Find where the given text appears and provide that cell's center as [x, y] coordinate. 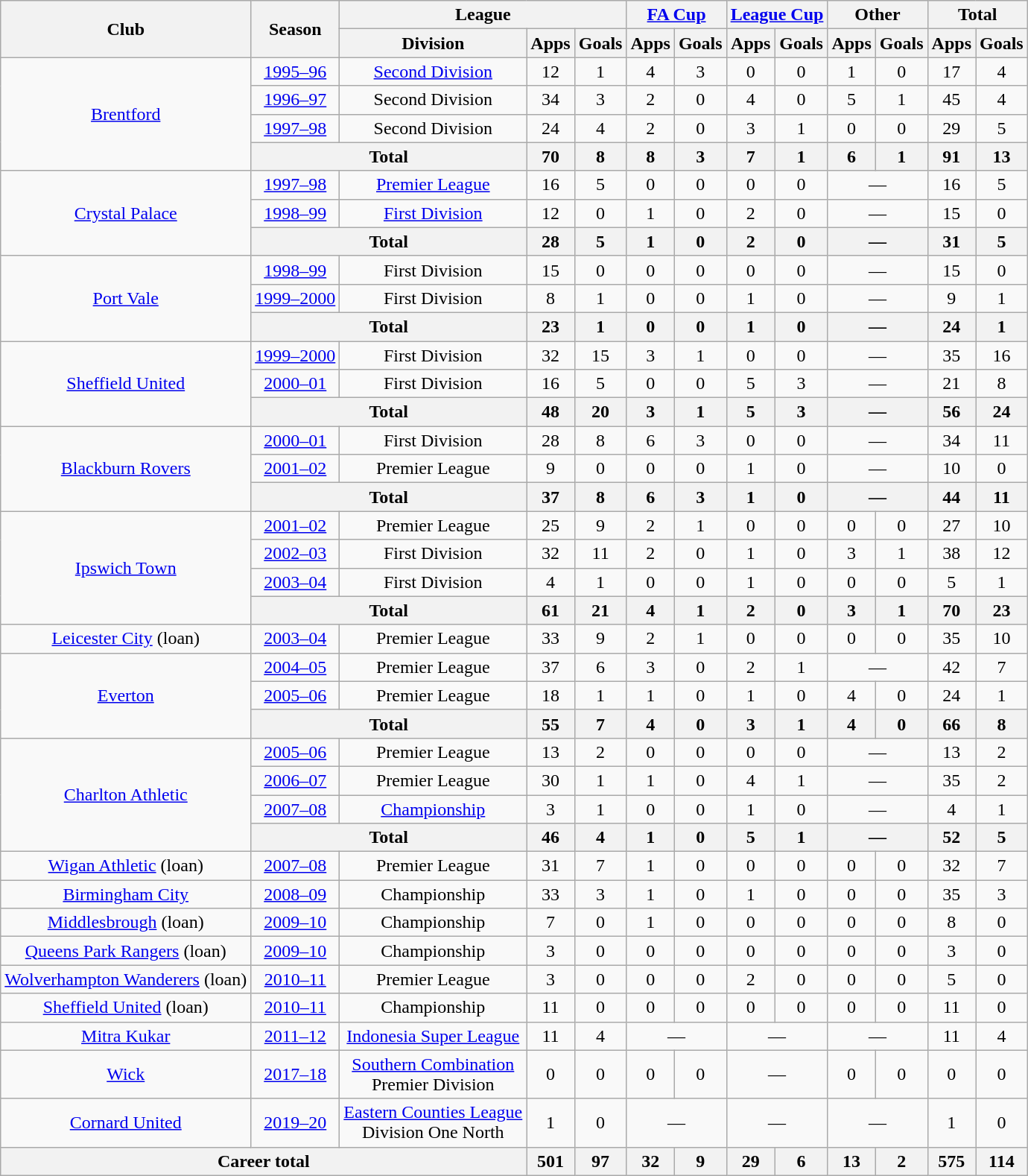
55 [551, 724]
42 [951, 667]
Cornard United [126, 1122]
Division [434, 43]
91 [951, 157]
Wick [126, 1075]
Mitra Kukar [126, 1036]
Wolverhampton Wanderers (loan) [126, 979]
FA Cup [676, 15]
25 [551, 525]
Birmingham City [126, 894]
48 [551, 412]
30 [551, 780]
Blackburn Rovers [126, 469]
20 [600, 412]
1995–96 [295, 72]
Middlesbrough (loan) [126, 923]
2017–18 [295, 1075]
Port Vale [126, 298]
17 [951, 72]
38 [951, 554]
2002–03 [295, 554]
Leicester City (loan) [126, 639]
66 [951, 724]
Club [126, 29]
575 [951, 1161]
56 [951, 412]
Southern CombinationPremier Division [434, 1075]
Eastern Counties LeagueDivision One North [434, 1122]
2004–05 [295, 667]
97 [600, 1161]
Charlton Athletic [126, 794]
1996–97 [295, 100]
League Cup [777, 15]
Everton [126, 695]
Sheffield United (loan) [126, 1008]
501 [551, 1161]
Wigan Athletic (loan) [126, 866]
2006–07 [295, 780]
Brentford [126, 114]
114 [1002, 1161]
2008–09 [295, 894]
45 [951, 100]
2011–12 [295, 1036]
Crystal Palace [126, 213]
Indonesia Super League [434, 1036]
52 [951, 838]
Career total [264, 1161]
Queens Park Rangers (loan) [126, 951]
46 [551, 838]
2019–20 [295, 1122]
Ipswich Town [126, 568]
Sheffield United [126, 384]
44 [951, 497]
27 [951, 525]
League [483, 15]
18 [551, 695]
Other [878, 15]
61 [551, 610]
Season [295, 29]
